Scan for the cell matching the given text and deliver its [x, y] coordinate at center. 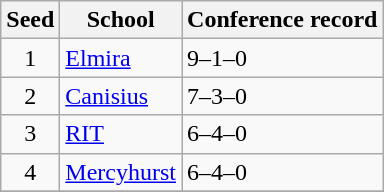
1 [30, 58]
RIT [121, 134]
Seed [30, 20]
3 [30, 134]
7–3–0 [282, 96]
Canisius [121, 96]
Conference record [282, 20]
9–1–0 [282, 58]
4 [30, 172]
School [121, 20]
2 [30, 96]
Elmira [121, 58]
Mercyhurst [121, 172]
